Detect which cell encompasses the target text, then output its [X, Y] center coordinate. 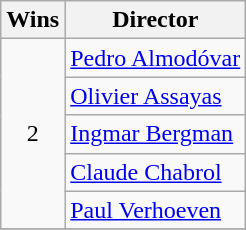
2 [33, 134]
Director [156, 20]
Wins [33, 20]
Pedro Almodóvar [156, 58]
Paul Verhoeven [156, 210]
Olivier Assayas [156, 96]
Claude Chabrol [156, 172]
Ingmar Bergman [156, 134]
